Pinpoint the cell where the given text exists, returning its [X, Y] midpoint coordinate. 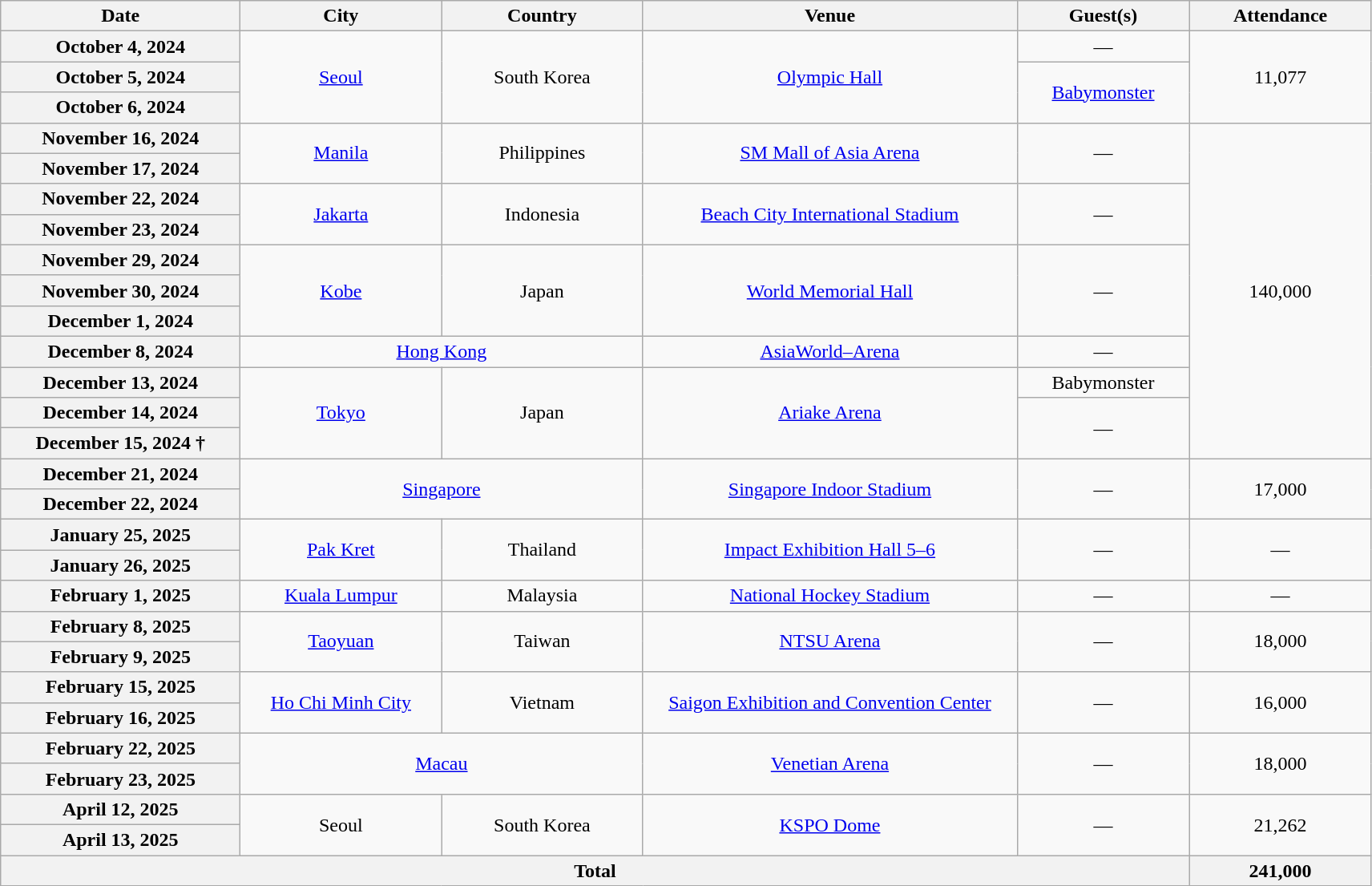
Total [595, 870]
City [341, 16]
December 1, 2024 [120, 321]
SM Mall of Asia Arena [830, 153]
October 4, 2024 [120, 47]
Attendance [1281, 16]
Singapore [442, 489]
21,262 [1281, 824]
241,000 [1281, 870]
February 8, 2025 [120, 626]
December 21, 2024 [120, 474]
December 13, 2024 [120, 382]
Guest(s) [1103, 16]
January 26, 2025 [120, 565]
Country [542, 16]
Kobe [341, 290]
KSPO Dome [830, 824]
Venetian Arena [830, 763]
February 16, 2025 [120, 718]
February 1, 2025 [120, 596]
February 15, 2025 [120, 687]
Ho Chi Minh City [341, 702]
Date [120, 16]
Saigon Exhibition and Convention Center [830, 702]
November 17, 2024 [120, 168]
November 22, 2024 [120, 199]
November 29, 2024 [120, 260]
Indonesia [542, 214]
Thailand [542, 550]
November 23, 2024 [120, 229]
November 30, 2024 [120, 290]
Hong Kong [442, 351]
Malaysia [542, 596]
December 22, 2024 [120, 504]
Taoyuan [341, 641]
December 8, 2024 [120, 351]
World Memorial Hall [830, 290]
Venue [830, 16]
11,077 [1281, 77]
Taiwan [542, 641]
Singapore Indoor Stadium [830, 489]
Kuala Lumpur [341, 596]
Beach City International Stadium [830, 214]
April 12, 2025 [120, 809]
Olympic Hall [830, 77]
Ariake Arena [830, 413]
October 5, 2024 [120, 77]
April 13, 2025 [120, 839]
National Hockey Stadium [830, 596]
February 23, 2025 [120, 779]
November 16, 2024 [120, 138]
Vietnam [542, 702]
December 14, 2024 [120, 413]
February 9, 2025 [120, 657]
17,000 [1281, 489]
January 25, 2025 [120, 535]
Impact Exhibition Hall 5–6 [830, 550]
October 6, 2024 [120, 107]
NTSU Arena [830, 641]
16,000 [1281, 702]
Philippines [542, 153]
Macau [442, 763]
Manila [341, 153]
Tokyo [341, 413]
140,000 [1281, 290]
Jakarta [341, 214]
December 15, 2024 † [120, 443]
February 22, 2025 [120, 748]
Pak Kret [341, 550]
AsiaWorld–Arena [830, 351]
